Identify which cell holds the provided text, then report its [X, Y] central coordinate. 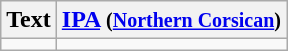
Text [29, 20]
IPA (Northern Corsican) [171, 20]
